Return [x, y] of the center of cell containing provided text 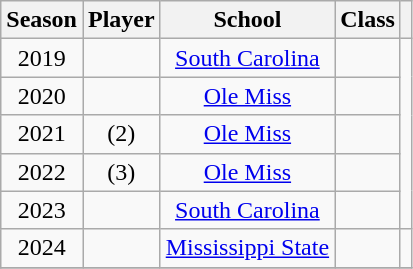
(2) [121, 134]
School [247, 20]
2024 [42, 248]
2020 [42, 96]
2022 [42, 172]
(3) [121, 172]
Player [121, 20]
Season [42, 20]
Class [368, 20]
Mississippi State [247, 248]
2023 [42, 210]
2019 [42, 58]
2021 [42, 134]
